Locate the cell with the specified text and output its (X, Y) center coordinate. 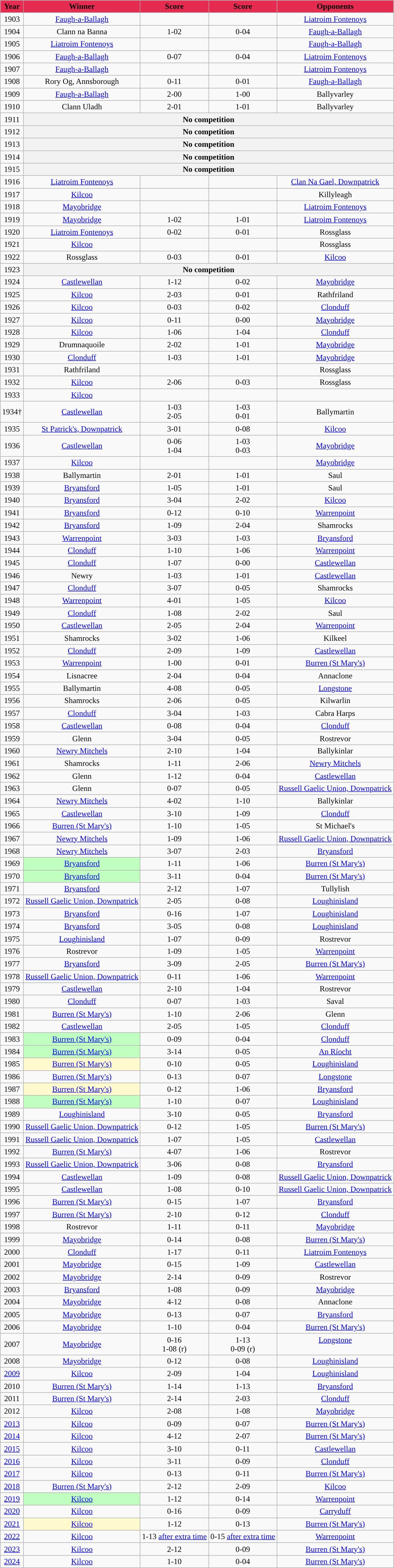
2001 (12, 1265)
2011 (12, 1399)
1965 (12, 814)
1981 (12, 1014)
1958 (12, 726)
1963 (12, 789)
3-09 (174, 964)
1983 (12, 1039)
Cabra Harps (335, 713)
2-00 (174, 94)
1917 (12, 195)
2020 (12, 1511)
1959 (12, 738)
1904 (12, 32)
1906 (12, 57)
0-06 1-04 (174, 446)
1962 (12, 776)
1-03 2-05 (174, 412)
1-13 after extra time (174, 1536)
1924 (12, 282)
2015 (12, 1449)
1969 (12, 864)
Killyleagh (335, 195)
2007 (12, 1344)
1930 (12, 357)
1995 (12, 1189)
1985 (12, 1064)
2024 (12, 1561)
1961 (12, 763)
1-13 0-09 (r) (243, 1344)
2021 (12, 1524)
Tullylish (335, 889)
Clann Uladh (82, 107)
1996 (12, 1202)
Newry (82, 576)
1966 (12, 826)
1936 (12, 446)
2-07 (243, 1436)
1933 (12, 395)
1997 (12, 1215)
Kilkeel (335, 638)
1915 (12, 170)
1914 (12, 157)
2002 (12, 1277)
1-14 (174, 1386)
Lisnacree (82, 676)
1903 (12, 19)
1946 (12, 576)
1926 (12, 307)
0-16 1-08 (r) (174, 1344)
1945 (12, 563)
2018 (12, 1486)
1989 (12, 1114)
1993 (12, 1164)
1921 (12, 245)
1986 (12, 1077)
St Michael's (335, 826)
0-15 after extra time (243, 1536)
Saval (335, 1002)
1991 (12, 1139)
1925 (12, 295)
Opponents (335, 7)
2-08 (174, 1411)
1923 (12, 270)
1931 (12, 370)
4-01 (174, 601)
3-05 (174, 926)
1971 (12, 889)
1976 (12, 951)
2012 (12, 1411)
2019 (12, 1499)
1905 (12, 44)
1987 (12, 1089)
1974 (12, 926)
Clann na Banna (82, 32)
1942 (12, 525)
2023 (12, 1549)
1967 (12, 839)
1957 (12, 713)
1927 (12, 320)
2009 (12, 1373)
1943 (12, 538)
An Ríocht (335, 1052)
1960 (12, 751)
1916 (12, 182)
1949 (12, 613)
Kilwarlin (335, 701)
1978 (12, 977)
4-08 (174, 688)
1911 (12, 119)
Winner (82, 7)
1977 (12, 964)
1979 (12, 989)
Rory Og, Annsborough (82, 82)
1940 (12, 500)
1-13 (243, 1386)
1980 (12, 1002)
1910 (12, 107)
2003 (12, 1290)
2000 (12, 1252)
1913 (12, 144)
2016 (12, 1461)
1982 (12, 1027)
2022 (12, 1536)
1912 (12, 132)
4-07 (174, 1152)
1968 (12, 851)
1973 (12, 914)
1938 (12, 475)
1932 (12, 382)
Year (12, 7)
St Patrick's, Downpatrick (82, 429)
1964 (12, 801)
4-02 (174, 801)
2014 (12, 1436)
2013 (12, 1424)
1919 (12, 220)
1935 (12, 429)
1944 (12, 550)
3-03 (174, 538)
1939 (12, 488)
1953 (12, 663)
1-03 0-01 (243, 412)
Clan Na Gael, Downpatrick (335, 182)
1950 (12, 626)
3-02 (174, 638)
1909 (12, 94)
2005 (12, 1315)
1937 (12, 463)
1954 (12, 676)
1922 (12, 257)
1988 (12, 1102)
1970 (12, 876)
2006 (12, 1327)
1934† (12, 412)
Carryduff (335, 1511)
Drumnaquoile (82, 345)
2017 (12, 1474)
1992 (12, 1152)
1990 (12, 1127)
1908 (12, 82)
1952 (12, 651)
1951 (12, 638)
1984 (12, 1052)
1-17 (174, 1252)
1929 (12, 345)
1920 (12, 232)
2008 (12, 1361)
1975 (12, 939)
1947 (12, 588)
2010 (12, 1386)
3-06 (174, 1164)
1998 (12, 1227)
1907 (12, 69)
3-14 (174, 1052)
1955 (12, 688)
1928 (12, 332)
1941 (12, 513)
1999 (12, 1240)
1972 (12, 901)
3-01 (174, 429)
1948 (12, 601)
1918 (12, 207)
2004 (12, 1302)
1-03 0-03 (243, 446)
1994 (12, 1177)
1956 (12, 701)
